Identify which cell holds the provided text, then report its (x, y) central coordinate. 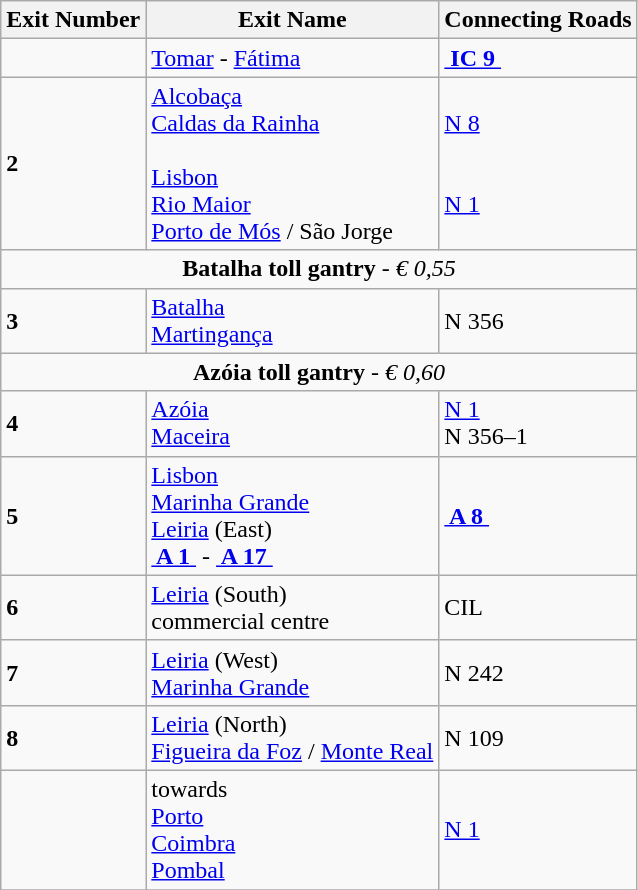
Leiria (South) commercial centre (292, 608)
3 (74, 320)
Leiria (North) Figueira da Foz / Monte Real (292, 738)
4 (74, 424)
Lisbon Marinha Grande Leiria (East) A 1 - A 17 (292, 516)
Exit Number (74, 20)
CIL (538, 608)
N 109 (538, 738)
N 8 N 1 (538, 164)
Batalha toll gantry - € 0,55 (319, 269)
Exit Name (292, 20)
N 1 N 356–1 (538, 424)
Azóia toll gantry - € 0,60 (319, 372)
towards Porto Coimbra Pombal (292, 830)
N 356 (538, 320)
N 242 (538, 672)
Azóia Maceira (292, 424)
IC 9 (538, 58)
6 (74, 608)
Tomar - Fátima (292, 58)
Batalha Martingança (292, 320)
5 (74, 516)
2 (74, 164)
N 1 (538, 830)
Leiria (West) Marinha Grande (292, 672)
8 (74, 738)
7 (74, 672)
Connecting Roads (538, 20)
Alcobaça Caldas da Rainha Lisbon Rio Maior Porto de Mós / São Jorge (292, 164)
A 8 (538, 516)
